Capture the cell that displays the provided text and extract its (x, y) central coordinate. 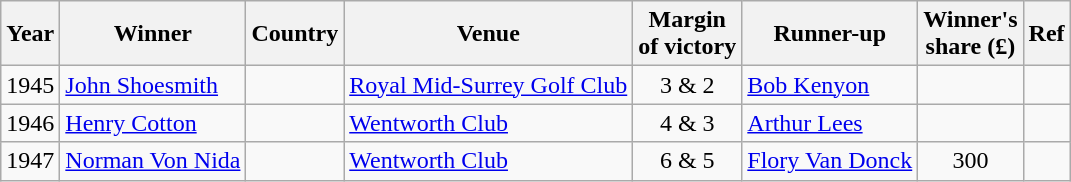
Ref (1046, 34)
Royal Mid-Surrey Golf Club (488, 85)
4 & 3 (688, 123)
Venue (488, 34)
Norman Von Nida (153, 161)
3 & 2 (688, 85)
6 & 5 (688, 161)
Winner (153, 34)
300 (970, 161)
1945 (30, 85)
Winner'sshare (£) (970, 34)
1947 (30, 161)
Marginof victory (688, 34)
Arthur Lees (830, 123)
Country (295, 34)
Runner-up (830, 34)
Year (30, 34)
1946 (30, 123)
Flory Van Donck (830, 161)
Henry Cotton (153, 123)
Bob Kenyon (830, 85)
John Shoesmith (153, 85)
